Identify which cell holds the provided text, then report its [x, y] central coordinate. 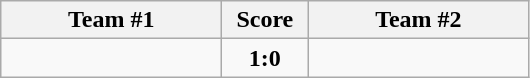
Team #1 [112, 20]
Team #2 [418, 20]
Score [265, 20]
1:0 [265, 58]
